Search for the cell housing the specified text and yield its (x, y) center coordinate. 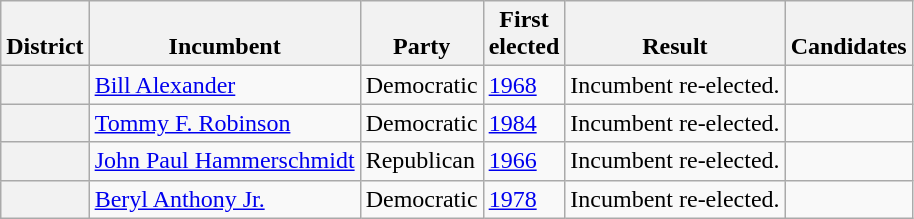
Beryl Anthony Jr. (224, 199)
Party (422, 34)
John Paul Hammerschmidt (224, 161)
Bill Alexander (224, 85)
Incumbent (224, 34)
Republican (422, 161)
Result (675, 34)
1968 (524, 85)
1966 (524, 161)
Tommy F. Robinson (224, 123)
1978 (524, 199)
Firstelected (524, 34)
1984 (524, 123)
Candidates (848, 34)
District (45, 34)
